Find where the given text appears and provide that cell's center as (X, Y) coordinate. 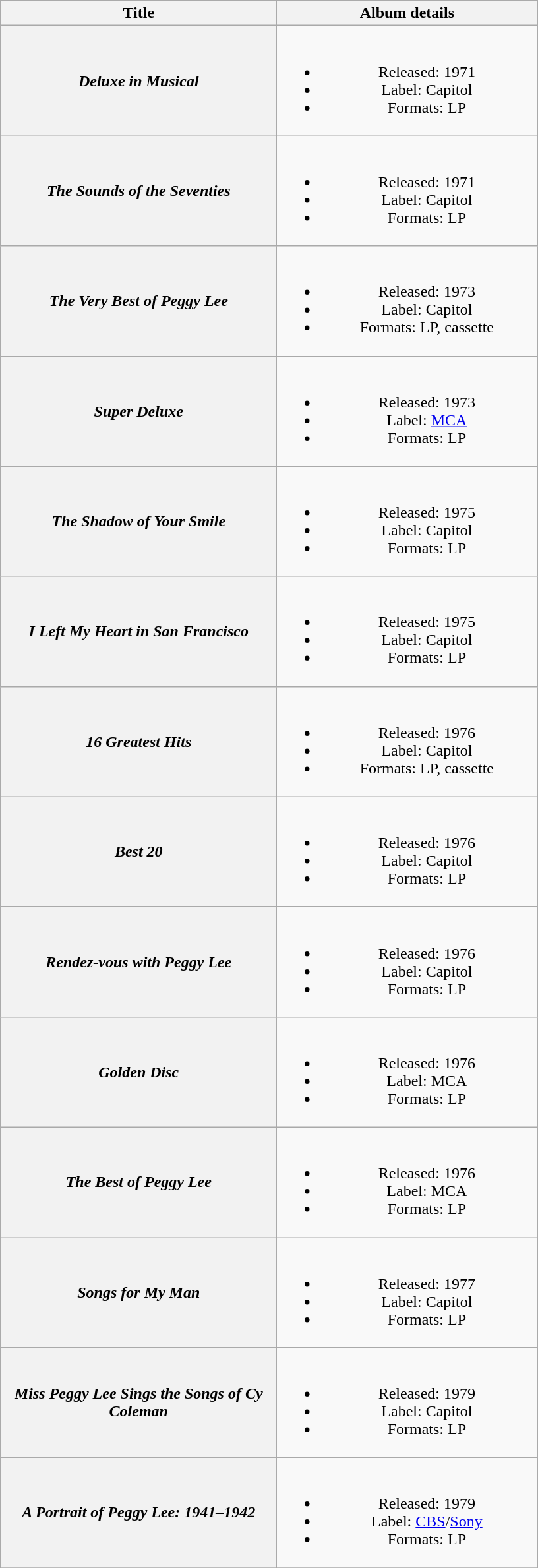
Released: 1976Label: CapitolFormats: LP, cassette (407, 741)
Album details (407, 13)
Released: 1973Label: CapitolFormats: LP, cassette (407, 301)
The Sounds of the Seventies (138, 191)
Released: 1979Label: CapitolFormats: LP (407, 1403)
Super Deluxe (138, 411)
Released: 1977Label: CapitolFormats: LP (407, 1292)
Deluxe in Musical (138, 80)
Released: 1973Label: MCAFormats: LP (407, 411)
A Portrait of Peggy Lee: 1941–1942 (138, 1513)
Miss Peggy Lee Sings the Songs of Cy Coleman (138, 1403)
I Left My Heart in San Francisco (138, 632)
Golden Disc (138, 1072)
Songs for My Man (138, 1292)
16 Greatest Hits (138, 741)
Released: 1979Label: CBS/SonyFormats: LP (407, 1513)
Rendez-vous with Peggy Lee (138, 961)
The Best of Peggy Lee (138, 1182)
The Shadow of Your Smile (138, 521)
Title (138, 13)
Best 20 (138, 852)
The Very Best of Peggy Lee (138, 301)
